Scan for the cell matching the given text and deliver its [x, y] coordinate at center. 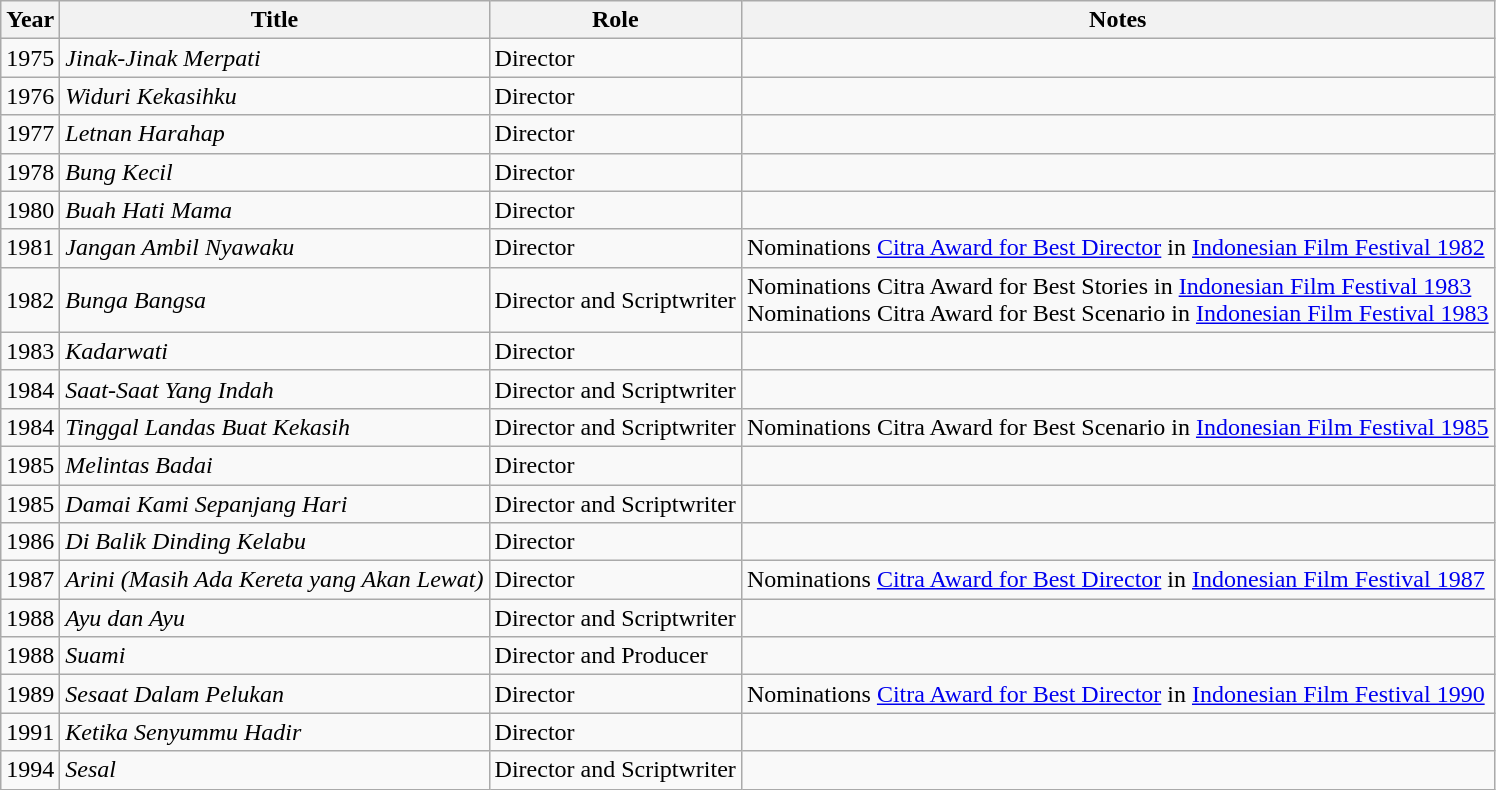
Kadarwati [274, 351]
Jangan Ambil Nyawaku [274, 248]
1987 [30, 580]
1976 [30, 96]
1978 [30, 172]
Notes [1118, 20]
Bung Kecil [274, 172]
Nominations Citra Award for Best Stories in Indonesian Film Festival 1983Nominations Citra Award for Best Scenario in Indonesian Film Festival 1983 [1118, 300]
Sesal [274, 770]
Buah Hati Mama [274, 210]
Damai Kami Sepanjang Hari [274, 503]
Widuri Kekasihku [274, 96]
Title [274, 20]
Melintas Badai [274, 465]
Di Balik Dinding Kelabu [274, 542]
Suami [274, 656]
Director and Producer [615, 656]
1982 [30, 300]
1981 [30, 248]
Sesaat Dalam Pelukan [274, 694]
Nominations Citra Award for Best Director in Indonesian Film Festival 1982 [1118, 248]
Role [615, 20]
1980 [30, 210]
1986 [30, 542]
Nominations Citra Award for Best Director in Indonesian Film Festival 1987 [1118, 580]
Ketika Senyummu Hadir [274, 732]
Year [30, 20]
Saat-Saat Yang Indah [274, 389]
Bunga Bangsa [274, 300]
Nominations Citra Award for Best Scenario in Indonesian Film Festival 1985 [1118, 427]
1975 [30, 58]
1989 [30, 694]
Jinak-Jinak Merpati [274, 58]
Arini (Masih Ada Kereta yang Akan Lewat) [274, 580]
Nominations Citra Award for Best Director in Indonesian Film Festival 1990 [1118, 694]
1994 [30, 770]
Ayu dan Ayu [274, 618]
1977 [30, 134]
Letnan Harahap [274, 134]
1991 [30, 732]
1983 [30, 351]
Tinggal Landas Buat Kekasih [274, 427]
